Return the [X, Y] coordinate for the center point of the cell that contains the specified text.  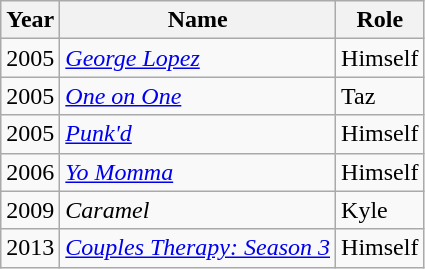
One on One [198, 96]
Couples Therapy: Season 3 [198, 248]
Yo Momma [198, 172]
2013 [30, 248]
2009 [30, 210]
George Lopez [198, 58]
Punk'd [198, 134]
2006 [30, 172]
Taz [380, 96]
Kyle [380, 210]
Caramel [198, 210]
Role [380, 20]
Year [30, 20]
Name [198, 20]
